Pinpoint the cell where the given text exists, returning its (x, y) midpoint coordinate. 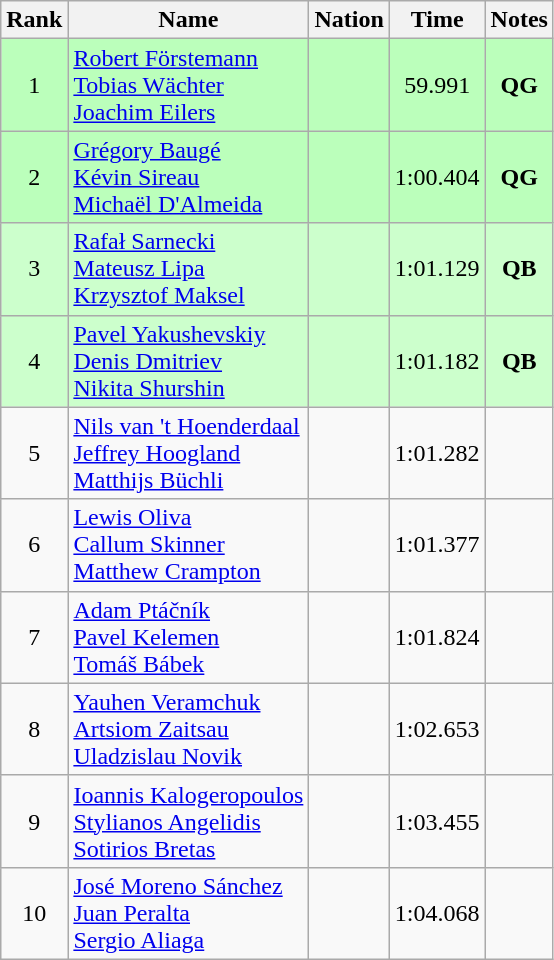
59.991 (437, 85)
6 (34, 545)
1 (34, 85)
Grégory BaugéKévin SireauMichaël D'Almeida (188, 177)
1:01.282 (437, 453)
Nils van 't HoenderdaalJeffrey HooglandMatthijs Büchli (188, 453)
3 (34, 269)
Rafał SarneckiMateusz LipaKrzysztof Maksel (188, 269)
Time (437, 20)
1:01.377 (437, 545)
1:03.455 (437, 821)
Yauhen VeramchukArtsiom ZaitsauUladzislau Novik (188, 729)
1:01.129 (437, 269)
1:01.182 (437, 361)
2 (34, 177)
10 (34, 913)
1:01.824 (437, 637)
Pavel YakushevskiyDenis DmitrievNikita Shurshin (188, 361)
Notes (519, 20)
1:00.404 (437, 177)
Rank (34, 20)
José Moreno SánchezJuan PeraltaSergio Aliaga (188, 913)
Adam PtáčníkPavel KelemenTomáš Bábek (188, 637)
1:02.653 (437, 729)
Ioannis KalogeropoulosStylianos AngelidisSotirios Bretas (188, 821)
Name (188, 20)
9 (34, 821)
Robert FörstemannTobias WächterJoachim Eilers (188, 85)
7 (34, 637)
8 (34, 729)
5 (34, 453)
1:04.068 (437, 913)
Nation (349, 20)
Lewis OlivaCallum SkinnerMatthew Crampton (188, 545)
4 (34, 361)
